Find where the given text appears and provide that cell's center as [x, y] coordinate. 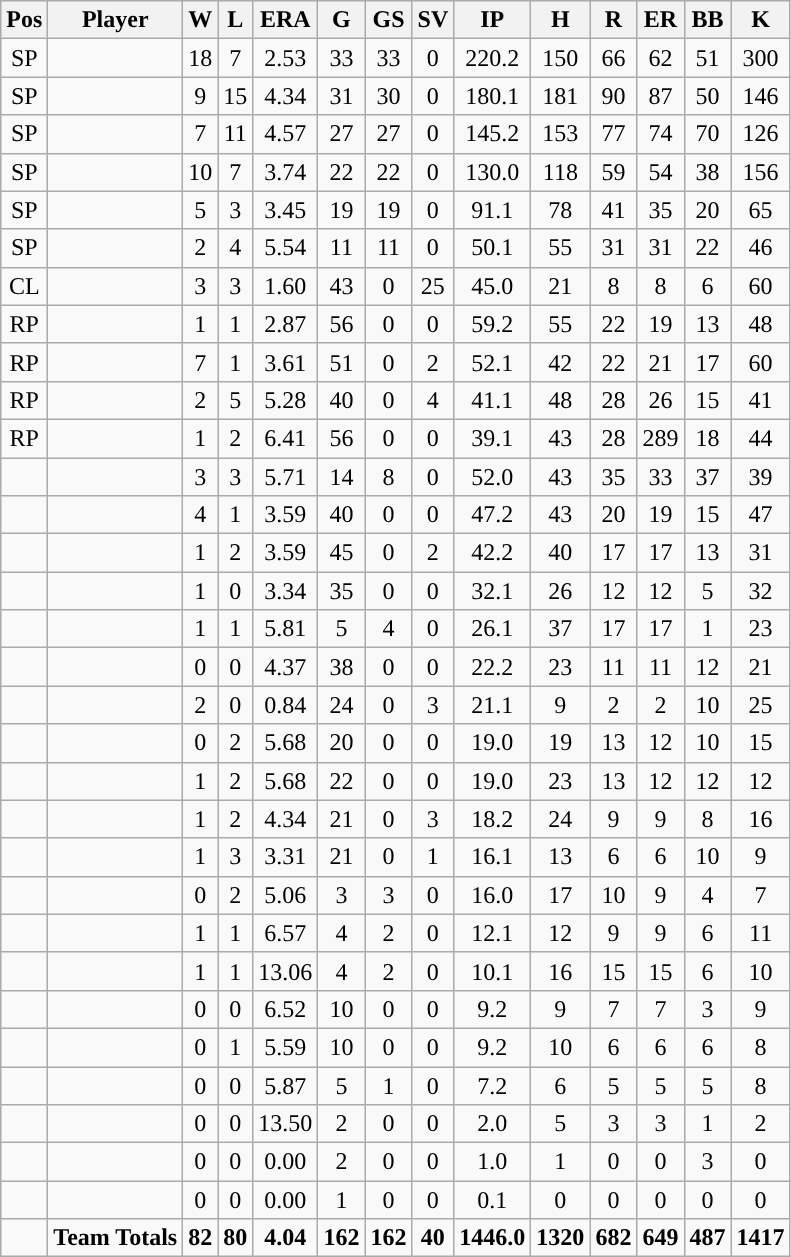
682 [614, 1238]
180.1 [492, 96]
2.0 [492, 1124]
14 [342, 477]
5.87 [286, 1085]
3.45 [286, 210]
2.53 [286, 58]
G [342, 20]
3.74 [286, 172]
W [200, 20]
32 [760, 591]
78 [560, 210]
5.28 [286, 400]
1.0 [492, 1162]
32.1 [492, 591]
90 [614, 96]
Player [116, 20]
130.0 [492, 172]
13.06 [286, 971]
487 [708, 1238]
46 [760, 248]
50.1 [492, 248]
87 [660, 96]
126 [760, 134]
GS [388, 20]
5.54 [286, 248]
4.04 [286, 1238]
59 [614, 172]
52.1 [492, 362]
12.1 [492, 933]
ER [660, 20]
74 [660, 134]
300 [760, 58]
6.41 [286, 438]
4.37 [286, 667]
4.57 [286, 134]
70 [708, 134]
42.2 [492, 553]
153 [560, 134]
80 [236, 1238]
K [760, 20]
16.0 [492, 895]
IP [492, 20]
91.1 [492, 210]
52.0 [492, 477]
Team Totals [116, 1238]
65 [760, 210]
59.2 [492, 324]
22.2 [492, 667]
45 [342, 553]
150 [560, 58]
77 [614, 134]
649 [660, 1238]
6.57 [286, 933]
7.2 [492, 1085]
45.0 [492, 286]
41.1 [492, 400]
156 [760, 172]
3.61 [286, 362]
0.84 [286, 705]
145.2 [492, 134]
16.1 [492, 857]
H [560, 20]
82 [200, 1238]
26.1 [492, 629]
L [236, 20]
47 [760, 515]
44 [760, 438]
1320 [560, 1238]
5.71 [286, 477]
50 [708, 96]
54 [660, 172]
SV [433, 20]
118 [560, 172]
1417 [760, 1238]
6.52 [286, 1009]
3.31 [286, 857]
BB [708, 20]
R [614, 20]
30 [388, 96]
146 [760, 96]
CL [24, 286]
18.2 [492, 819]
220.2 [492, 58]
1446.0 [492, 1238]
3.34 [286, 591]
Pos [24, 20]
42 [560, 362]
289 [660, 438]
39.1 [492, 438]
1.60 [286, 286]
47.2 [492, 515]
13.50 [286, 1124]
66 [614, 58]
21.1 [492, 705]
39 [760, 477]
2.87 [286, 324]
62 [660, 58]
5.81 [286, 629]
181 [560, 96]
5.06 [286, 895]
5.59 [286, 1047]
10.1 [492, 971]
0.1 [492, 1200]
ERA [286, 20]
